Identify which cell holds the provided text, then report its [X, Y] central coordinate. 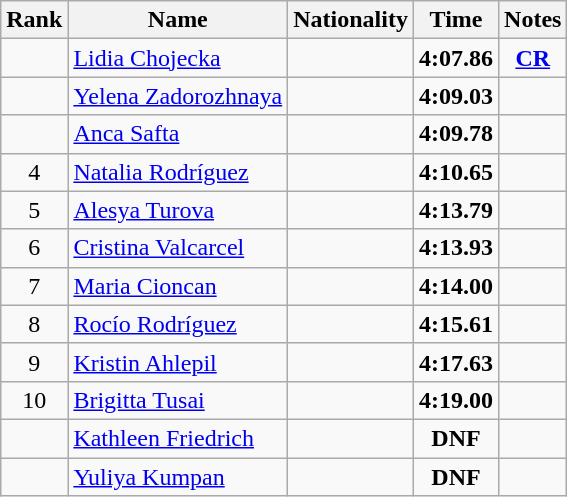
7 [34, 286]
4 [34, 172]
CR [533, 58]
Time [456, 20]
Yuliya Kumpan [178, 477]
4:07.86 [456, 58]
9 [34, 362]
Yelena Zadorozhnaya [178, 96]
Lidia Chojecka [178, 58]
Nationality [351, 20]
Alesya Turova [178, 210]
Name [178, 20]
Brigitta Tusai [178, 400]
Kristin Ahlepil [178, 362]
4:09.03 [456, 96]
4:19.00 [456, 400]
4:13.93 [456, 248]
4:13.79 [456, 210]
Maria Cioncan [178, 286]
8 [34, 324]
10 [34, 400]
Notes [533, 20]
Cristina Valcarcel [178, 248]
Anca Safta [178, 134]
4:17.63 [456, 362]
4:10.65 [456, 172]
Kathleen Friedrich [178, 438]
Rocío Rodríguez [178, 324]
Natalia Rodríguez [178, 172]
6 [34, 248]
4:09.78 [456, 134]
4:14.00 [456, 286]
Rank [34, 20]
4:15.61 [456, 324]
5 [34, 210]
